Pinpoint the cell where the given text exists, returning its [X, Y] midpoint coordinate. 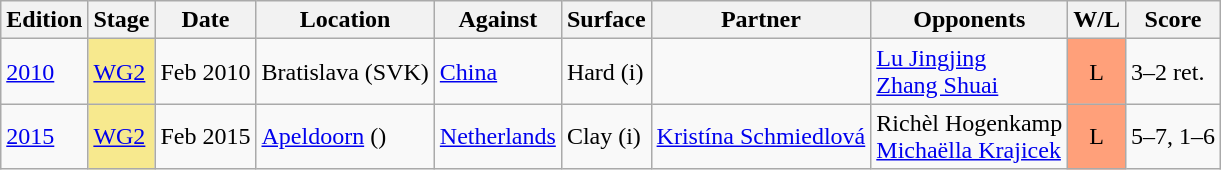
Feb 2010 [206, 72]
Apeldoorn () [345, 136]
Clay (i) [606, 136]
2010 [44, 72]
Hard (i) [606, 72]
Kristína Schmiedlová [761, 136]
Location [345, 20]
China [498, 72]
Opponents [970, 20]
Partner [761, 20]
Score [1174, 20]
3–2 ret. [1174, 72]
Stage [122, 20]
Bratislava (SVK) [345, 72]
Surface [606, 20]
Edition [44, 20]
Netherlands [498, 136]
Date [206, 20]
Lu Jingjing Zhang Shuai [970, 72]
5–7, 1–6 [1174, 136]
Feb 2015 [206, 136]
2015 [44, 136]
Against [498, 20]
Richèl Hogenkamp Michaëlla Krajicek [970, 136]
W/L [1097, 20]
